From the cell containing the given text, extract its center point as [X, Y] coordinate. 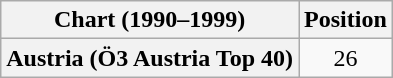
Position [346, 20]
Austria (Ö3 Austria Top 40) [150, 58]
Chart (1990–1999) [150, 20]
26 [346, 58]
